Identify which cell holds the provided text, then report its [x, y] central coordinate. 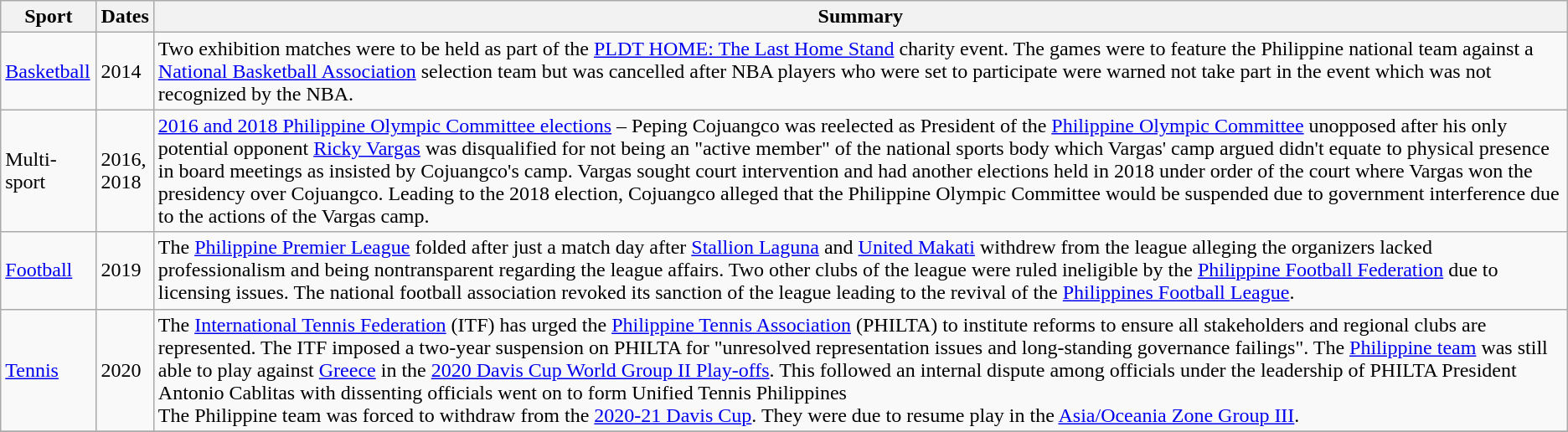
2019 [125, 270]
2020 [125, 370]
2016,2018 [125, 171]
Summary [860, 17]
Tennis [49, 370]
Football [49, 270]
Multi-sport [49, 171]
2014 [125, 71]
Sport [49, 17]
Basketball [49, 71]
Dates [125, 17]
